Detect which cell encompasses the target text, then output its [X, Y] center coordinate. 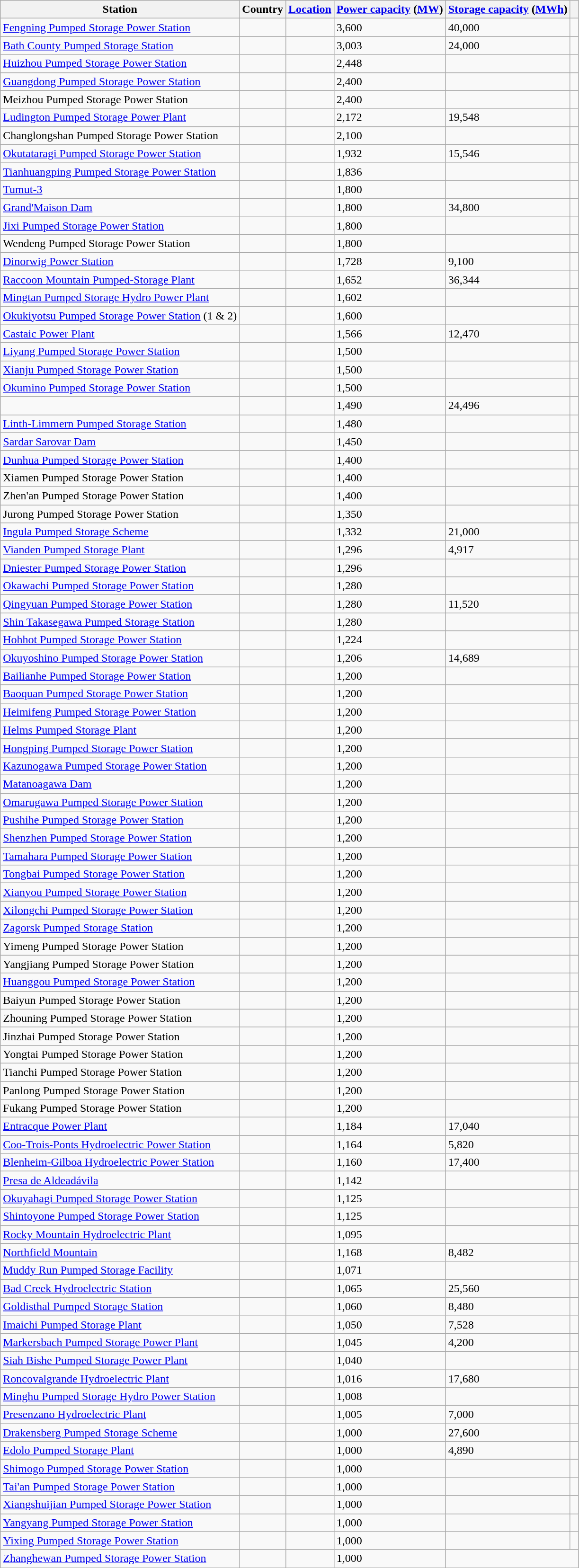
21,000 [508, 532]
Shenzhen Pumped Storage Power Station [120, 838]
1,005 [390, 1415]
4,890 [508, 1451]
1,008 [390, 1397]
Country [263, 9]
Blenheim-Gilboa Hydroelectric Power Station [120, 1162]
Omarugawa Pumped Storage Power Station [120, 802]
Okukiyotsu Pumped Storage Power Station (1 & 2) [120, 316]
3,600 [390, 27]
27,600 [508, 1433]
11,520 [508, 604]
Roncovalgrande Hydroelectric Plant [120, 1379]
Siah Bishe Pumped Storage Power Plant [120, 1360]
1,350 [390, 514]
7,000 [508, 1415]
Huanggou Pumped Storage Power Station [120, 982]
Pushihe Pumped Storage Power Station [120, 820]
Tumut-3 [120, 189]
Xianju Pumped Storage Power Station [120, 370]
Linth-Limmern Pumped Storage Station [120, 424]
Jinzhai Pumped Storage Power Station [120, 1036]
Minghu Pumped Storage Hydro Power Station [120, 1397]
Markersbach Pumped Storage Power Plant [120, 1342]
8,480 [508, 1306]
1,836 [390, 171]
Edolo Pumped Storage Plant [120, 1451]
1,224 [390, 640]
Rocky Mountain Hydroelectric Plant [120, 1234]
Bath County Pumped Storage Station [120, 45]
Zhen'an Pumped Storage Power Station [120, 496]
Xianyou Pumped Storage Power Station [120, 892]
Meizhou Pumped Storage Power Station [120, 99]
Baiyun Pumped Storage Power Station [120, 1000]
Matanoagawa Dam [120, 784]
17,680 [508, 1379]
1,095 [390, 1234]
17,400 [508, 1162]
Xiamen Pumped Storage Power Station [120, 478]
Okumino Pumped Storage Power Station [120, 388]
Shimogo Pumped Storage Power Station [120, 1469]
2,172 [390, 117]
Ingula Pumped Storage Scheme [120, 532]
Hohhot Pumped Storage Power Station [120, 640]
Station [120, 9]
1,016 [390, 1379]
Northfield Mountain [120, 1252]
36,344 [508, 280]
1,932 [390, 153]
Shintoyone Pumped Storage Power Station [120, 1216]
Location [310, 9]
Bailianhe Pumped Storage Power Station [120, 676]
1,164 [390, 1144]
1,071 [390, 1270]
Qingyuan Pumped Storage Power Station [120, 604]
Xiangshuijian Pumped Storage Power Station [120, 1505]
Yixing Pumped Storage Power Station [120, 1541]
1,652 [390, 280]
12,470 [508, 334]
Yangjiang Pumped Storage Power Station [120, 964]
Changlongshan Pumped Storage Power Station [120, 135]
4,200 [508, 1342]
Dniester Pumped Storage Power Station [120, 568]
1,184 [390, 1126]
Bad Creek Hydroelectric Station [120, 1288]
2,100 [390, 135]
Muddy Run Pumped Storage Facility [120, 1270]
8,482 [508, 1252]
Yongtai Pumped Storage Power Station [120, 1054]
Tianchi Pumped Storage Power Station [120, 1072]
Xilongchi Pumped Storage Power Station [120, 910]
Grand'Maison Dam [120, 207]
9,100 [508, 262]
Liyang Pumped Storage Power Station [120, 352]
Hongping Pumped Storage Power Station [120, 748]
Fukang Pumped Storage Power Station [120, 1108]
1,490 [390, 406]
Storage capacity (MWh) [508, 9]
24,000 [508, 45]
1,728 [390, 262]
Dunhua Pumped Storage Power Station [120, 460]
Fengning Pumped Storage Power Station [120, 27]
Coo-Trois-Ponts Hydroelectric Power Station [120, 1144]
Okutataragi Pumped Storage Power Station [120, 153]
1,600 [390, 316]
Vianden Pumped Storage Plant [120, 550]
19,548 [508, 117]
7,528 [508, 1324]
1,450 [390, 442]
Dinorwig Power Station [120, 262]
Shin Takasegawa Pumped Storage Station [120, 622]
Sardar Sarovar Dam [120, 442]
Zagorsk Pumped Storage Station [120, 928]
1,142 [390, 1180]
Okawachi Pumped Storage Power Station [120, 586]
Ludington Pumped Storage Power Plant [120, 117]
Yangyang Pumped Storage Power Station [120, 1523]
Tianhuangping Pumped Storage Power Station [120, 171]
1,050 [390, 1324]
Baoquan Pumped Storage Power Station [120, 694]
Entracque Power Plant [120, 1126]
1,160 [390, 1162]
Okuyahagi Pumped Storage Power Station [120, 1198]
1,206 [390, 658]
1,332 [390, 532]
1,602 [390, 298]
40,000 [508, 27]
5,820 [508, 1144]
1,060 [390, 1306]
Wendeng Pumped Storage Power Station [120, 244]
Imaichi Pumped Storage Plant [120, 1324]
Goldisthal Pumped Storage Station [120, 1306]
1,065 [390, 1288]
Raccoon Mountain Pumped-Storage Plant [120, 280]
14,689 [508, 658]
Kazunogawa Pumped Storage Power Station [120, 766]
Jurong Pumped Storage Power Station [120, 514]
Zhouning Pumped Storage Power Station [120, 1018]
Okuyoshino Pumped Storage Power Station [120, 658]
1,040 [390, 1360]
Jixi Pumped Storage Power Station [120, 226]
Presa de Aldeadávila [120, 1180]
25,560 [508, 1288]
Mingtan Pumped Storage Hydro Power Plant [120, 298]
Presenzano Hydroelectric Plant [120, 1415]
Guangdong Pumped Storage Power Station [120, 81]
1,480 [390, 424]
Drakensberg Pumped Storage Scheme [120, 1433]
3,003 [390, 45]
1,168 [390, 1252]
Huizhou Pumped Storage Power Station [120, 63]
Tongbai Pumped Storage Power Station [120, 874]
1,566 [390, 334]
Yimeng Pumped Storage Power Station [120, 946]
15,546 [508, 153]
34,800 [508, 207]
4,917 [508, 550]
Helms Pumped Storage Plant [120, 730]
Power capacity (MW) [390, 9]
Panlong Pumped Storage Power Station [120, 1090]
Tamahara Pumped Storage Power Station [120, 856]
Heimifeng Pumped Storage Power Station [120, 712]
24,496 [508, 406]
Zhanghewan Pumped Storage Power Station [120, 1559]
2,448 [390, 63]
Tai'an Pumped Storage Power Station [120, 1487]
1,045 [390, 1342]
Castaic Power Plant [120, 334]
17,040 [508, 1126]
